Output the (X, Y) coordinate of the center of the cell containing the given text.  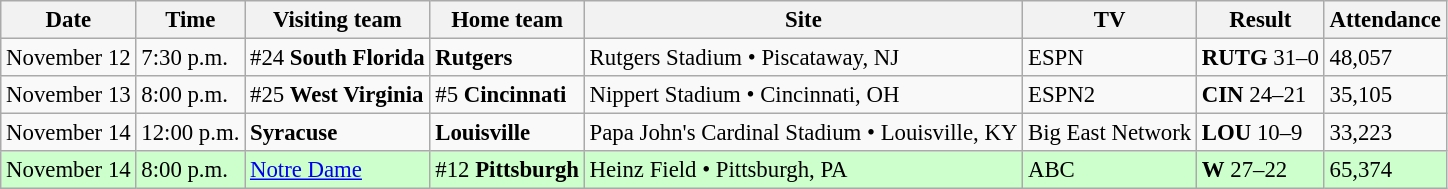
#24 South Florida (338, 58)
65,374 (1385, 170)
12:00 p.m. (190, 133)
33,223 (1385, 133)
Result (1261, 20)
Big East Network (1110, 133)
#5 Cincinnati (507, 95)
LOU 10–9 (1261, 133)
W 27–22 (1261, 170)
#25 West Virginia (338, 95)
Visiting team (338, 20)
Nippert Stadium • Cincinnati, OH (803, 95)
#12 Pittsburgh (507, 170)
7:30 p.m. (190, 58)
Site (803, 20)
Rutgers Stadium • Piscataway, NJ (803, 58)
Attendance (1385, 20)
Rutgers (507, 58)
CIN 24–21 (1261, 95)
Home team (507, 20)
November 12 (68, 58)
Date (68, 20)
Syracuse (338, 133)
TV (1110, 20)
48,057 (1385, 58)
Time (190, 20)
November 13 (68, 95)
ABC (1110, 170)
RUTG 31–0 (1261, 58)
35,105 (1385, 95)
Papa John's Cardinal Stadium • Louisville, KY (803, 133)
Louisville (507, 133)
ESPN (1110, 58)
Notre Dame (338, 170)
Heinz Field • Pittsburgh, PA (803, 170)
ESPN2 (1110, 95)
